Detect which cell encompasses the target text, then output its (x, y) center coordinate. 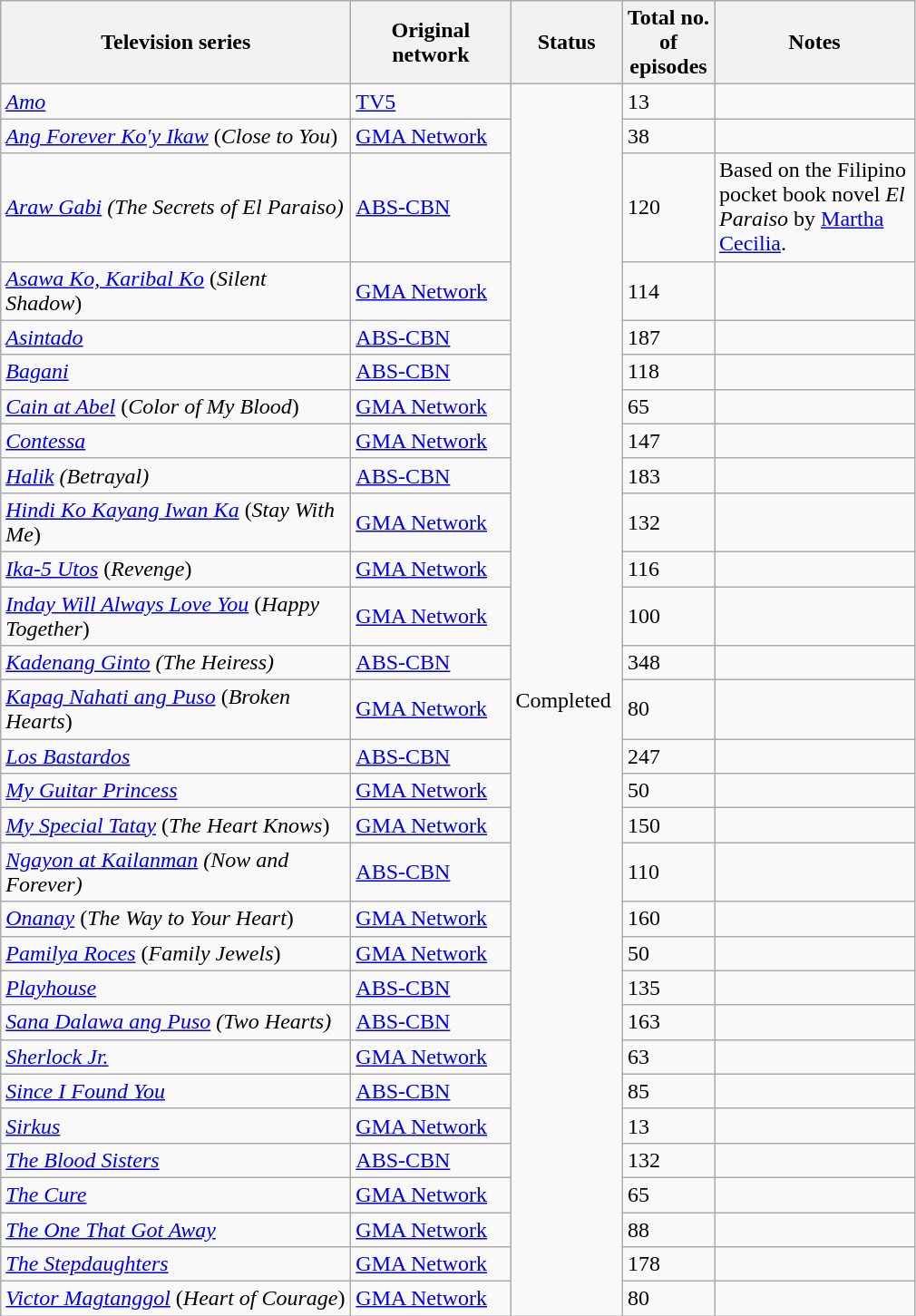
Completed (567, 700)
Cain at Abel (Color of My Blood) (176, 406)
Ngayon at Kailanman (Now and Forever) (176, 872)
Ang Forever Ko'y Ikaw (Close to You) (176, 136)
Onanay (The Way to Your Heart) (176, 919)
150 (668, 825)
TV5 (431, 102)
187 (668, 337)
Asawa Ko, Karibal Ko (Silent Shadow) (176, 290)
Contessa (176, 441)
Status (567, 43)
147 (668, 441)
Kadenang Ginto (The Heiress) (176, 663)
Total no. of episodes (668, 43)
The Stepdaughters (176, 1264)
The Blood Sisters (176, 1160)
85 (668, 1091)
Halik (Betrayal) (176, 475)
Bagani (176, 372)
163 (668, 1022)
178 (668, 1264)
Television series (176, 43)
Victor Magtanggol (Heart of Courage) (176, 1299)
Hindi Ko Kayang Iwan Ka (Stay With Me) (176, 522)
Asintado (176, 337)
120 (668, 207)
Pamilya Roces (Family Jewels) (176, 953)
160 (668, 919)
My Special Tatay (The Heart Knows) (176, 825)
135 (668, 988)
The One That Got Away (176, 1229)
Ika-5 Utos (Revenge) (176, 569)
Araw Gabi (The Secrets of El Paraiso) (176, 207)
Kapag Nahati ang Puso (Broken Hearts) (176, 709)
Sirkus (176, 1126)
348 (668, 663)
118 (668, 372)
110 (668, 872)
38 (668, 136)
My Guitar Princess (176, 791)
247 (668, 756)
Los Bastardos (176, 756)
Playhouse (176, 988)
114 (668, 290)
Notes (814, 43)
Amo (176, 102)
Sana Dalawa ang Puso (Two Hearts) (176, 1022)
183 (668, 475)
116 (668, 569)
The Cure (176, 1194)
Since I Found You (176, 1091)
Sherlock Jr. (176, 1057)
Original network (431, 43)
88 (668, 1229)
Inday Will Always Love You (Happy Together) (176, 615)
63 (668, 1057)
Based on the Filipino pocket book novel El Paraiso by Martha Cecilia. (814, 207)
100 (668, 615)
